Return [x, y] of the center of cell containing provided text 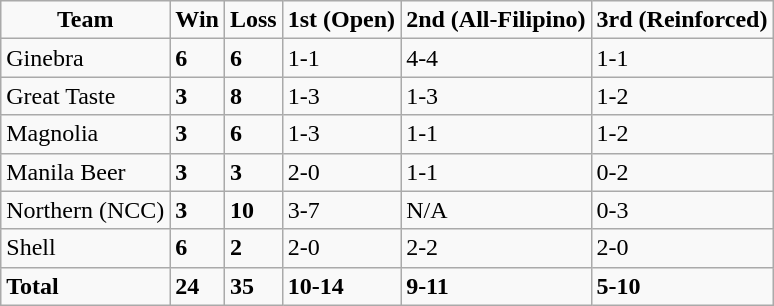
Loss [253, 20]
24 [198, 286]
0-3 [682, 210]
8 [253, 96]
Northern (NCC) [86, 210]
Team [86, 20]
Magnolia [86, 134]
Win [198, 20]
Shell [86, 248]
2 [253, 248]
4-4 [496, 58]
2nd (All-Filipino) [496, 20]
Manila Beer [86, 172]
Ginebra [86, 58]
Great Taste [86, 96]
10-14 [341, 286]
10 [253, 210]
2-2 [496, 248]
5-10 [682, 286]
1st (Open) [341, 20]
3rd (Reinforced) [682, 20]
Total [86, 286]
9-11 [496, 286]
3-7 [341, 210]
N/A [496, 210]
35 [253, 286]
0-2 [682, 172]
